Scan for the cell matching the given text and deliver its [X, Y] coordinate at center. 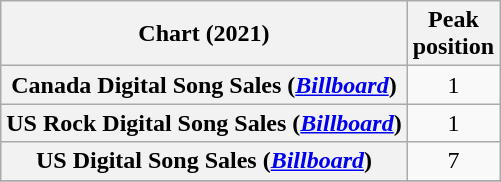
US Rock Digital Song Sales (Billboard) [204, 123]
Peak position [453, 34]
Chart (2021) [204, 34]
Canada Digital Song Sales (Billboard) [204, 85]
US Digital Song Sales (Billboard) [204, 161]
7 [453, 161]
